Extract the [x, y] coordinate from the center of the cell holding the provided text.  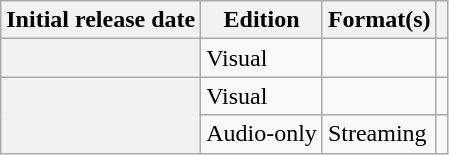
Format(s) [379, 20]
Streaming [379, 134]
Audio-only [262, 134]
Edition [262, 20]
Initial release date [101, 20]
